Scan for the cell matching the given text and deliver its [x, y] coordinate at center. 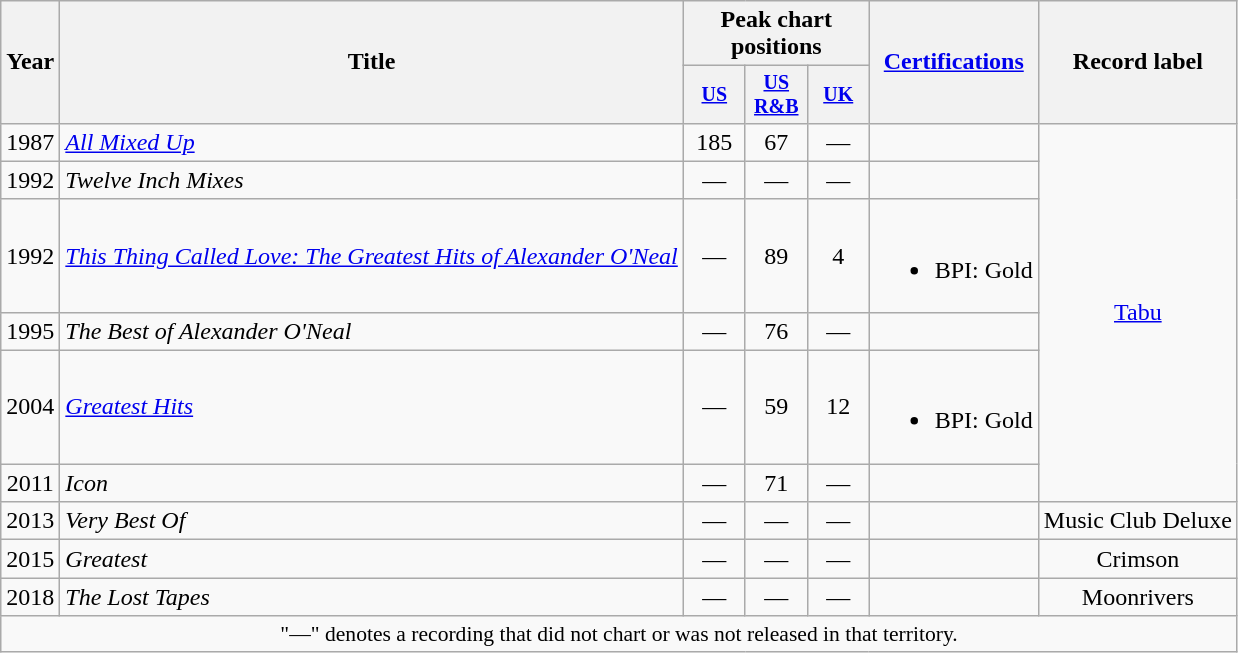
76 [776, 331]
The Best of Alexander O'Neal [372, 331]
UK [838, 94]
2004 [30, 408]
Year [30, 62]
Greatest Hits [372, 408]
71 [776, 483]
2018 [30, 597]
Certifications [954, 62]
Twelve Inch Mixes [372, 180]
2013 [30, 521]
Record label [1138, 62]
2015 [30, 559]
The Lost Tapes [372, 597]
Icon [372, 483]
59 [776, 408]
All Mixed Up [372, 142]
2011 [30, 483]
Crimson [1138, 559]
4 [838, 256]
185 [714, 142]
Peak chart positions [776, 34]
Moonrivers [1138, 597]
US [714, 94]
"—" denotes a recording that did not chart or was not released in that territory. [620, 634]
Very Best Of [372, 521]
Greatest [372, 559]
Tabu [1138, 312]
12 [838, 408]
1995 [30, 331]
89 [776, 256]
USR&B [776, 94]
Music Club Deluxe [1138, 521]
This Thing Called Love: The Greatest Hits of Alexander O'Neal [372, 256]
1987 [30, 142]
Title [372, 62]
67 [776, 142]
